Detect which cell encompasses the target text, then output its (X, Y) center coordinate. 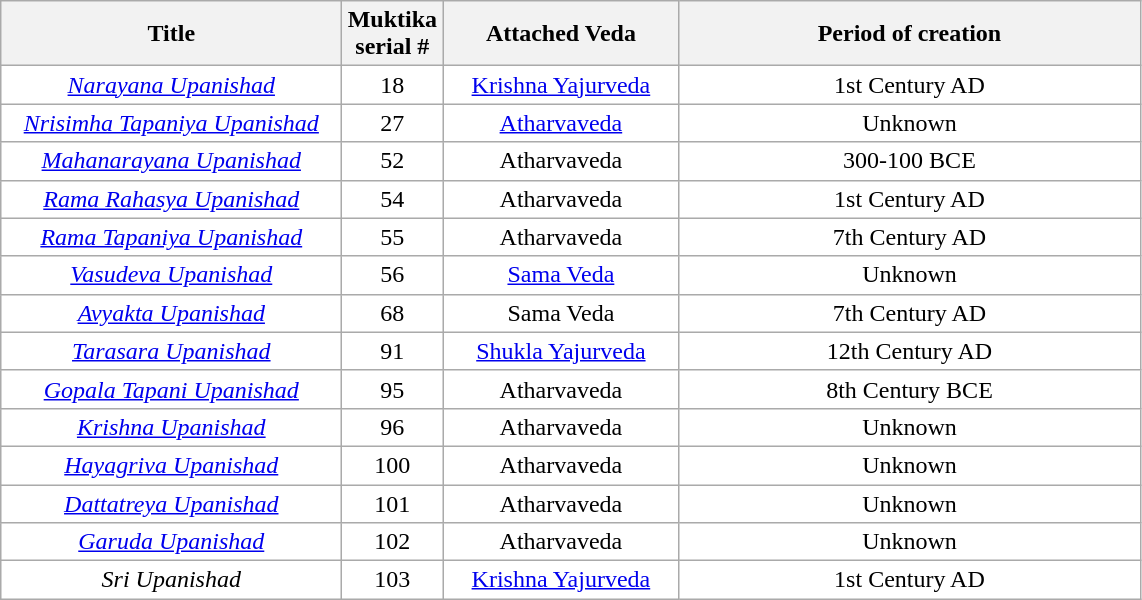
Shukla Yajurveda (561, 351)
68 (392, 313)
Rama Tapaniya Upanishad (172, 237)
300-100 BCE (910, 161)
95 (392, 389)
101 (392, 503)
18 (392, 85)
Garuda Upanishad (172, 542)
Tarasara Upanishad (172, 351)
Period of creation (910, 34)
Nrisimha Tapaniya Upanishad (172, 123)
Title (172, 34)
96 (392, 427)
12th Century AD (910, 351)
52 (392, 161)
54 (392, 199)
Krishna Upanishad (172, 427)
Rama Rahasya Upanishad (172, 199)
103 (392, 580)
Vasudeva Upanishad (172, 275)
102 (392, 542)
Muktika serial # (392, 34)
Hayagriva Upanishad (172, 465)
55 (392, 237)
Sri Upanishad (172, 580)
56 (392, 275)
Attached Veda (561, 34)
27 (392, 123)
Dattatreya Upanishad (172, 503)
Gopala Tapani Upanishad (172, 389)
91 (392, 351)
8th Century BCE (910, 389)
100 (392, 465)
Narayana Upanishad (172, 85)
Avyakta Upanishad (172, 313)
Mahanarayana Upanishad (172, 161)
